Return the (X, Y) coordinate for the center point of the cell that contains the specified text.  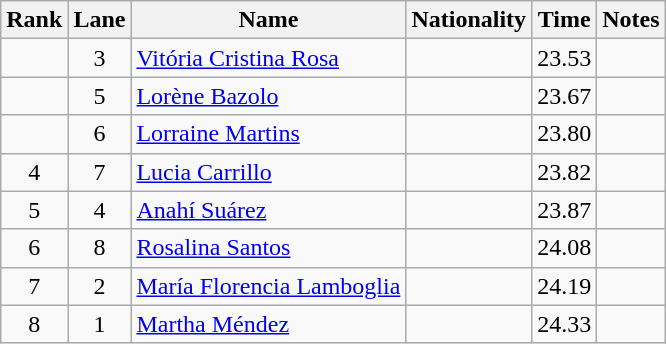
Nationality (469, 20)
23.87 (564, 210)
Name (268, 20)
María Florencia Lamboglia (268, 286)
Time (564, 20)
23.53 (564, 58)
Lucia Carrillo (268, 172)
24.08 (564, 248)
3 (100, 58)
Lorène Bazolo (268, 96)
24.33 (564, 324)
24.19 (564, 286)
23.82 (564, 172)
Lorraine Martins (268, 134)
23.67 (564, 96)
Vitória Cristina Rosa (268, 58)
Rosalina Santos (268, 248)
Rank (34, 20)
Martha Méndez (268, 324)
2 (100, 286)
1 (100, 324)
Lane (100, 20)
Anahí Suárez (268, 210)
23.80 (564, 134)
Notes (631, 20)
